Identify which cell holds the provided text, then report its (x, y) central coordinate. 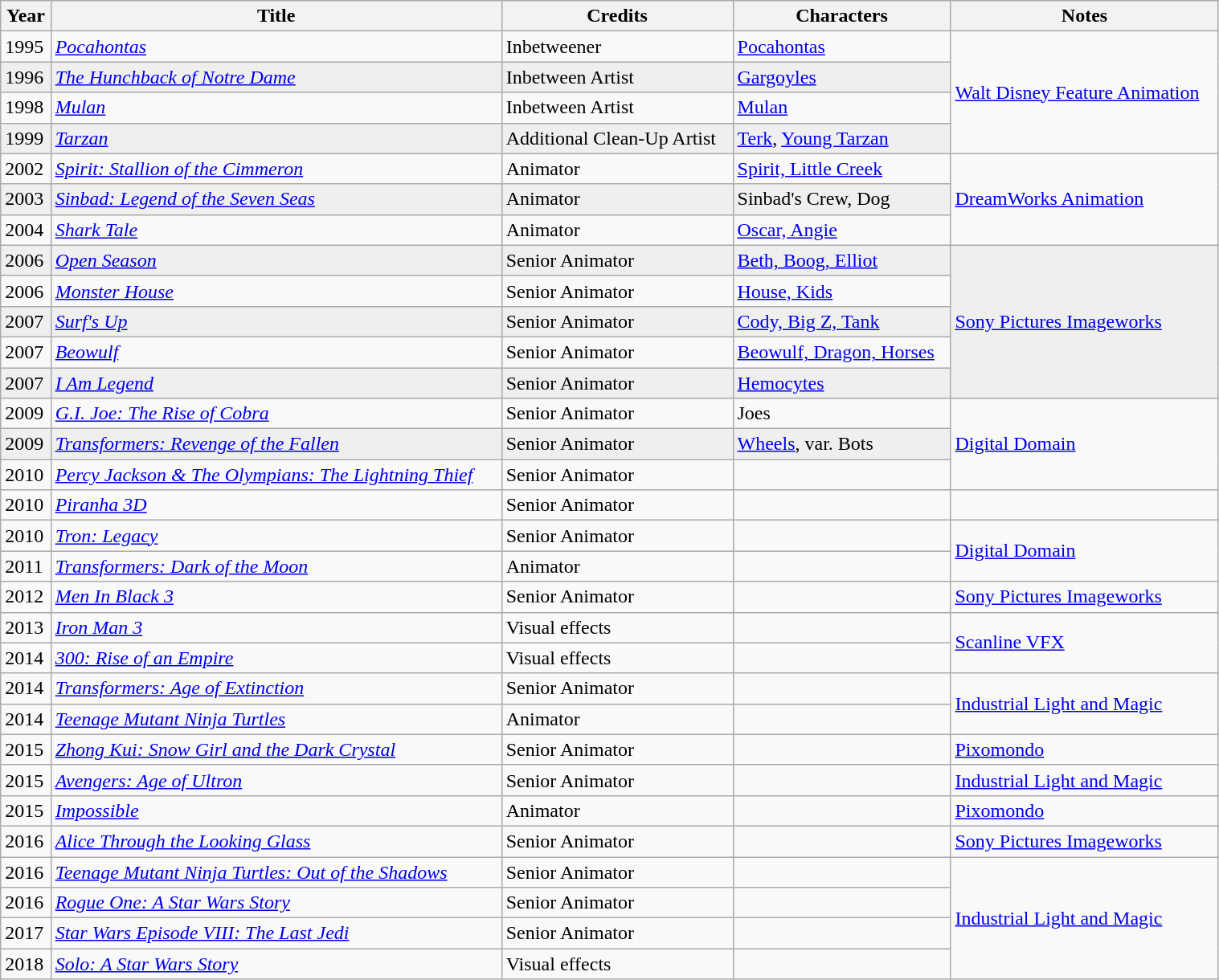
Shark Tale (276, 230)
Notes (1085, 16)
1996 (26, 77)
Hemocytes (842, 383)
G.I. Joe: The Rise of Cobra (276, 414)
Gargoyles (842, 77)
DreamWorks Animation (1085, 199)
Zhong Kui: Snow Girl and the Dark Crystal (276, 749)
Title (276, 16)
Beowulf, Dragon, Horses (842, 352)
Transformers: Age of Extinction (276, 688)
Surf's Up (276, 321)
Open Season (276, 260)
Piranha 3D (276, 505)
Characters (842, 16)
Rogue One: A Star Wars Story (276, 903)
Iron Man 3 (276, 627)
Walt Disney Feature Animation (1085, 92)
Star Wars Episode VIII: The Last Jedi (276, 933)
2017 (26, 933)
Spirit: Stallion of the Cimmeron (276, 169)
Year (26, 16)
Percy Jackson & The Olympians: The Lightning Thief (276, 475)
Oscar, Angie (842, 230)
Beth, Boog, Elliot (842, 260)
1995 (26, 47)
Cody, Big Z, Tank (842, 321)
2013 (26, 627)
Tarzan (276, 138)
2011 (26, 566)
Sinbad: Legend of the Seven Seas (276, 199)
Tron: Legacy (276, 536)
Alice Through the Looking Glass (276, 841)
Avengers: Age of Ultron (276, 780)
2012 (26, 597)
House, Kids (842, 291)
1999 (26, 138)
I Am Legend (276, 383)
Spirit, Little Creek (842, 169)
Scanline VFX (1085, 643)
The Hunchback of Notre Dame (276, 77)
Additional Clean-Up Artist (617, 138)
Terk, Young Tarzan (842, 138)
Monster House (276, 291)
2018 (26, 964)
Sinbad's Crew, Dog (842, 199)
Wheels, var. Bots (842, 444)
Beowulf (276, 352)
Impossible (276, 811)
Solo: A Star Wars Story (276, 964)
2004 (26, 230)
Teenage Mutant Ninja Turtles (276, 719)
1998 (26, 108)
2002 (26, 169)
2003 (26, 199)
300: Rise of an Empire (276, 658)
Men In Black 3 (276, 597)
Inbetweener (617, 47)
Transformers: Revenge of the Fallen (276, 444)
Transformers: Dark of the Moon (276, 566)
Credits (617, 16)
Joes (842, 414)
Teenage Mutant Ninja Turtles: Out of the Shadows (276, 872)
